Return (x, y) of the center of cell containing provided text 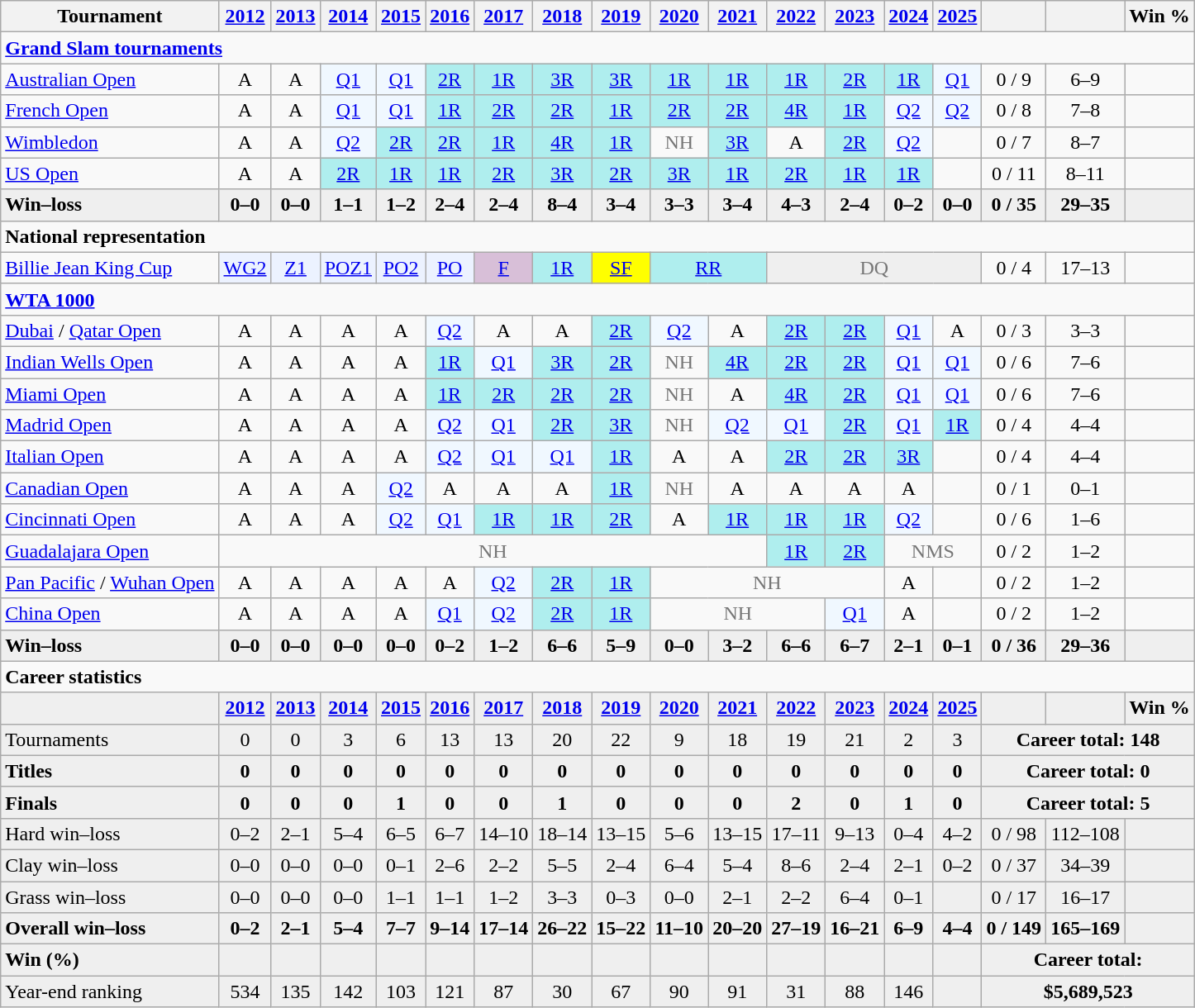
15–22 (621, 929)
21 (855, 739)
Wimbledon (110, 142)
17–11 (797, 834)
Career total: 0 (1088, 771)
0 / 7 (1014, 142)
9–14 (450, 929)
0 / 37 (1014, 865)
16–17 (1086, 896)
30 (562, 991)
0 / 11 (1014, 174)
5–6 (679, 834)
0 / 3 (1014, 330)
Career total: (1088, 960)
Grass win–loss (110, 896)
WTA 1000 (598, 299)
Clay win–loss (110, 865)
6–5 (402, 834)
17–14 (504, 929)
142 (348, 991)
5–9 (621, 645)
112–108 (1086, 834)
Grand Slam tournaments (598, 48)
SF (621, 268)
121 (450, 991)
PO (450, 268)
0 / 17 (1014, 896)
8–7 (1086, 142)
Dubai / Qatar Open (110, 330)
6 (402, 739)
0–3 (621, 896)
Cincinnati Open (110, 520)
20–20 (737, 929)
14–10 (504, 834)
90 (679, 991)
French Open (110, 111)
0 / 8 (1014, 111)
0 / 36 (1014, 645)
Win (%) (110, 960)
29–36 (1086, 645)
Madrid Open (110, 426)
Australian Open (110, 79)
China Open (110, 614)
27–19 (797, 929)
US Open (110, 174)
F (504, 268)
7–8 (1086, 111)
11–10 (679, 929)
Career statistics (598, 677)
8–6 (797, 865)
Finals (110, 802)
87 (504, 991)
0 / 149 (1014, 929)
16–21 (855, 929)
Guadalajara Open (110, 551)
22 (621, 739)
31 (797, 991)
4–3 (797, 205)
9 (679, 739)
18–14 (562, 834)
Career total: 5 (1088, 802)
34–39 (1086, 865)
20 (562, 739)
DQ (874, 268)
Billie Jean King Cup (110, 268)
26–22 (562, 929)
Year-end ranking (110, 991)
88 (855, 991)
Overall win–loss (110, 929)
1–6 (1086, 520)
135 (296, 991)
Canadian Open (110, 488)
2–6 (450, 865)
165–169 (1086, 929)
0 / 35 (1014, 205)
7–7 (402, 929)
Career total: 148 (1088, 739)
8–4 (562, 205)
Hard win–loss (110, 834)
Tournament (110, 17)
PO2 (402, 268)
Z1 (296, 268)
18 (737, 739)
0 / 1 (1014, 488)
WG2 (245, 268)
Pan Pacific / Wuhan Open (110, 582)
0 / 9 (1014, 79)
5–5 (562, 865)
Tournaments (110, 739)
103 (402, 991)
NMS (933, 551)
3–2 (737, 645)
19 (797, 739)
91 (737, 991)
POZ1 (348, 268)
9–13 (855, 834)
17–13 (1086, 268)
$5,689,523 (1088, 991)
146 (909, 991)
534 (245, 991)
67 (621, 991)
29–35 (1086, 205)
4–2 (957, 834)
8–11 (1086, 174)
0 / 98 (1014, 834)
RR (709, 268)
Italian Open (110, 457)
Titles (110, 771)
National representation (598, 236)
0–4 (909, 834)
Indian Wells Open (110, 362)
Miami Open (110, 394)
